Scan for the cell matching the given text and deliver its [x, y] coordinate at center. 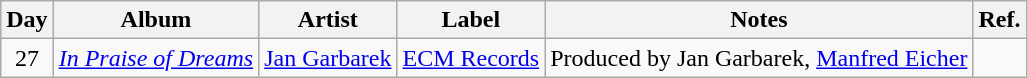
Notes [759, 20]
Produced by Jan Garbarek, Manfred Eicher [759, 58]
ECM Records [471, 58]
Ref. [1000, 20]
In Praise of Dreams [156, 58]
Jan Garbarek [328, 58]
Day [27, 20]
Album [156, 20]
Label [471, 20]
Artist [328, 20]
27 [27, 58]
